Pinpoint the cell where the given text exists, returning its (X, Y) midpoint coordinate. 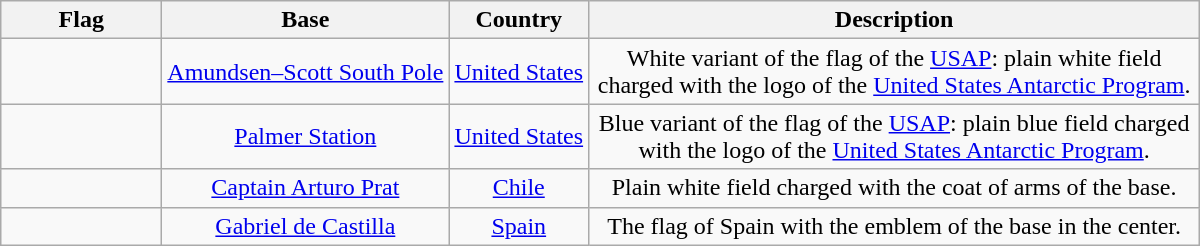
Spain (519, 226)
Description (894, 20)
The flag of Spain with the emblem of the base in the center. (894, 226)
Amundsen–Scott South Pole (306, 72)
Country (519, 20)
Blue variant of the flag of the USAP: plain blue field charged with the logo of the United States Antarctic Program. (894, 136)
Captain Arturo Prat (306, 188)
Base (306, 20)
Gabriel de Castilla (306, 226)
Flag (82, 20)
Plain white field charged with the coat of arms of the base. (894, 188)
Palmer Station (306, 136)
White variant of the flag of the USAP: plain white field charged with the logo of the United States Antarctic Program. (894, 72)
Chile (519, 188)
